From the cell containing the given text, extract its center point as (X, Y) coordinate. 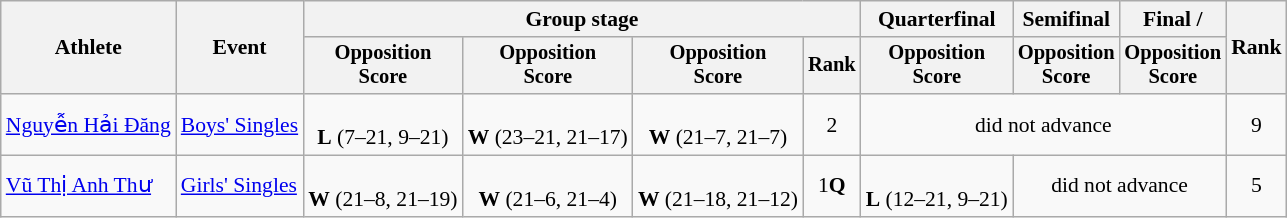
Athlete (88, 48)
W (21–18, 21–12) (718, 186)
9 (1256, 124)
L (12–21, 9–21) (937, 186)
Event (240, 48)
Quarterfinal (937, 19)
Group stage (582, 19)
W (21–7, 21–7) (718, 124)
5 (1256, 186)
L (7–21, 9–21) (382, 124)
2 (832, 124)
Final / (1172, 19)
Boys' Singles (240, 124)
Nguyễn Hải Đăng (88, 124)
1Q (832, 186)
Girls' Singles (240, 186)
Vũ Thị Anh Thư (88, 186)
Semifinal (1066, 19)
W (21–8, 21–19) (382, 186)
W (23–21, 21–17) (548, 124)
W (21–6, 21–4) (548, 186)
